Return (X, Y) of the center of cell containing provided text 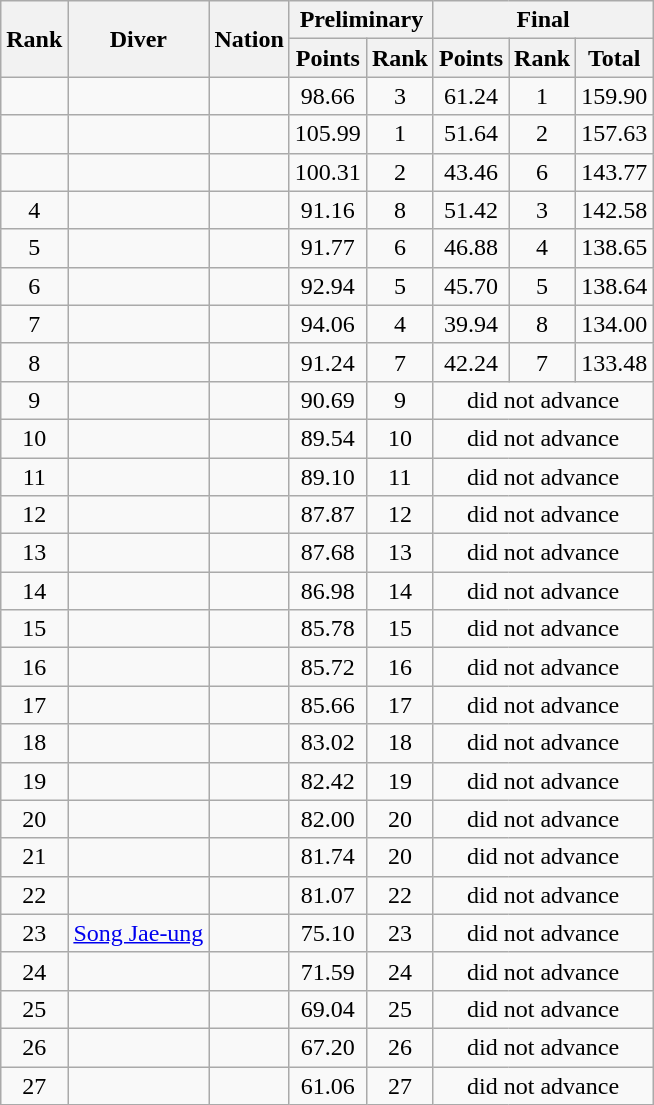
143.77 (614, 172)
87.68 (328, 553)
Nation (249, 39)
91.24 (328, 362)
138.64 (614, 286)
82.00 (328, 819)
105.99 (328, 134)
94.06 (328, 324)
90.69 (328, 400)
98.66 (328, 96)
100.31 (328, 172)
83.02 (328, 743)
91.16 (328, 210)
51.64 (470, 134)
157.63 (614, 134)
159.90 (614, 96)
71.59 (328, 971)
Total (614, 58)
85.72 (328, 667)
61.24 (470, 96)
75.10 (328, 933)
43.46 (470, 172)
Song Jae-ung (138, 933)
51.42 (470, 210)
81.07 (328, 895)
86.98 (328, 591)
45.70 (470, 286)
61.06 (328, 1085)
134.00 (614, 324)
133.48 (614, 362)
81.74 (328, 857)
85.78 (328, 629)
Diver (138, 39)
42.24 (470, 362)
67.20 (328, 1047)
91.77 (328, 248)
21 (34, 857)
89.10 (328, 477)
92.94 (328, 286)
89.54 (328, 438)
85.66 (328, 705)
69.04 (328, 1009)
87.87 (328, 515)
142.58 (614, 210)
Preliminary (361, 20)
82.42 (328, 781)
39.94 (470, 324)
138.65 (614, 248)
46.88 (470, 248)
Final (542, 20)
